Return the (x, y) coordinate for the center point of the cell that contains the specified text.  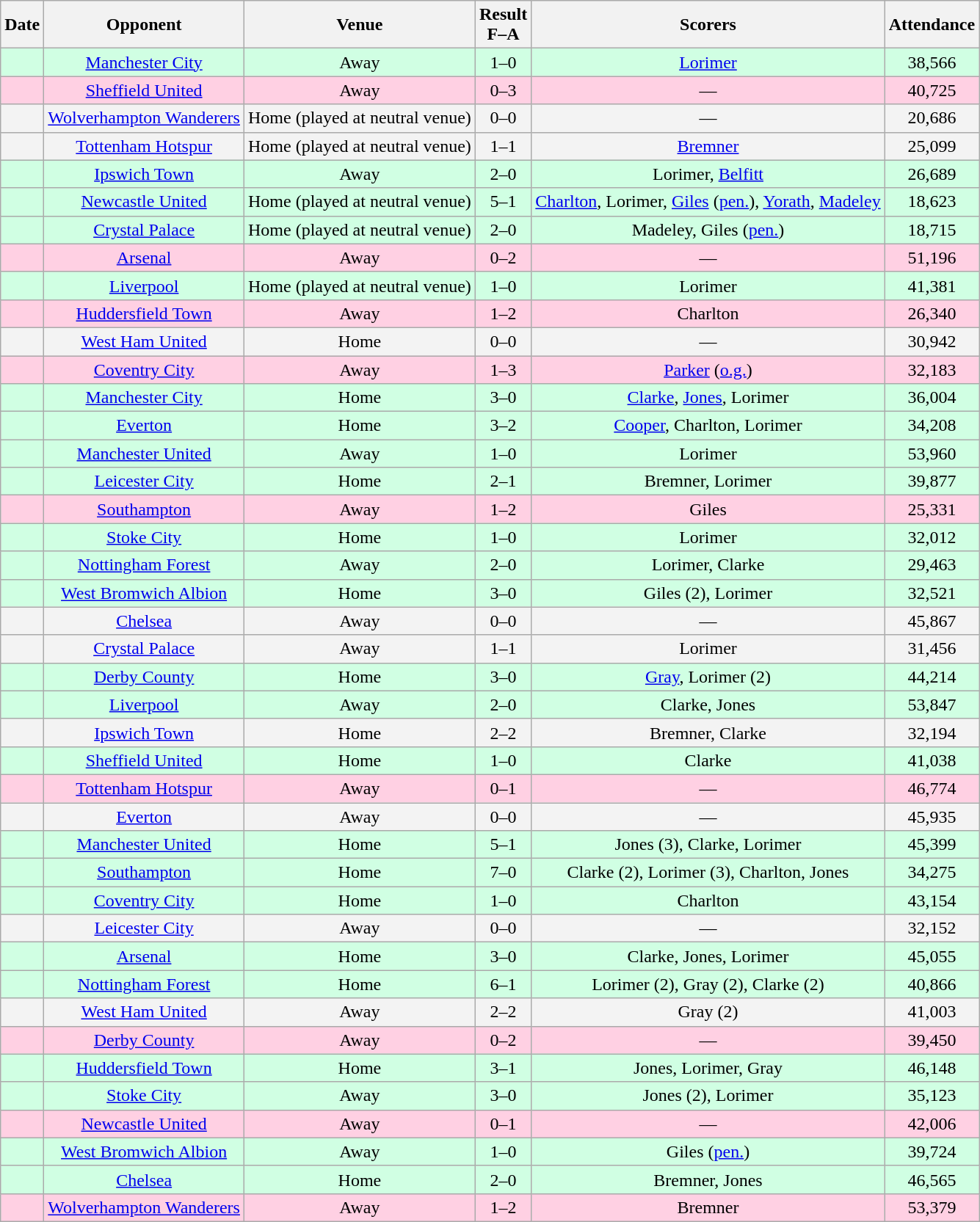
Jones (2), Lorimer (708, 1096)
0–3 (503, 90)
2–1 (503, 481)
7–0 (503, 873)
53,960 (932, 454)
40,725 (932, 90)
32,194 (932, 732)
39,877 (932, 481)
43,154 (932, 901)
Lorimer (2), Gray (2), Clarke (2) (708, 984)
Lorimer, Belfitt (708, 174)
46,148 (932, 1068)
Clarke, Jones (708, 705)
53,847 (932, 705)
Opponent (144, 25)
Giles (708, 509)
45,055 (932, 956)
Bremner, Clarke (708, 732)
3–1 (503, 1068)
Clarke (708, 760)
51,196 (932, 258)
Date (22, 25)
32,521 (932, 593)
Gray (2) (708, 1012)
45,935 (932, 817)
1–3 (503, 369)
46,774 (932, 788)
Clarke (2), Lorimer (3), Charlton, Jones (708, 873)
40,866 (932, 984)
30,942 (932, 341)
Lorimer, Clarke (708, 565)
18,623 (932, 202)
Bremner, Jones (708, 1179)
Attendance (932, 25)
Giles (pen.) (708, 1152)
Charlton, Lorimer, Giles (pen.), Yorath, Madeley (708, 202)
36,004 (932, 398)
26,689 (932, 174)
31,456 (932, 649)
Cooper, Charlton, Lorimer (708, 426)
32,152 (932, 928)
6–1 (503, 984)
34,208 (932, 426)
53,379 (932, 1207)
3–2 (503, 426)
Madeley, Giles (pen.) (708, 230)
Parker (o.g.) (708, 369)
42,006 (932, 1124)
25,099 (932, 146)
Giles (2), Lorimer (708, 593)
41,038 (932, 760)
29,463 (932, 565)
20,686 (932, 118)
25,331 (932, 509)
Jones (3), Clarke, Lorimer (708, 845)
39,450 (932, 1040)
26,340 (932, 313)
39,724 (932, 1152)
Bremner, Lorimer (708, 481)
32,183 (932, 369)
35,123 (932, 1096)
Jones, Lorimer, Gray (708, 1068)
45,867 (932, 621)
Venue (360, 25)
45,399 (932, 845)
38,566 (932, 62)
41,003 (932, 1012)
44,214 (932, 677)
46,565 (932, 1179)
Gray, Lorimer (2) (708, 677)
Scorers (708, 25)
18,715 (932, 230)
32,012 (932, 537)
34,275 (932, 873)
ResultF–A (503, 25)
41,381 (932, 286)
